Capture the cell that displays the provided text and extract its [X, Y] central coordinate. 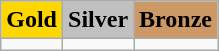
Bronze [176, 20]
Gold [32, 20]
Silver [98, 20]
